Detect which cell encompasses the target text, then output its [x, y] center coordinate. 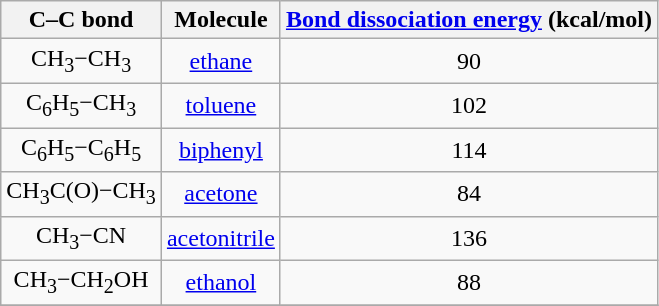
CH3−CH2OH [82, 283]
acetonitrile [220, 238]
88 [468, 283]
114 [468, 150]
C6H5−CH3 [82, 105]
ethane [220, 61]
C–C bond [82, 20]
CH3−CN [82, 238]
C6H5−C6H5 [82, 150]
CH3C(O)−CH3 [82, 194]
90 [468, 61]
ethanol [220, 283]
acetone [220, 194]
Molecule [220, 20]
102 [468, 105]
toluene [220, 105]
84 [468, 194]
CH3−CH3 [82, 61]
biphenyl [220, 150]
136 [468, 238]
Bond dissociation energy (kcal/mol) [468, 20]
